Capture the cell that displays the provided text and extract its [X, Y] central coordinate. 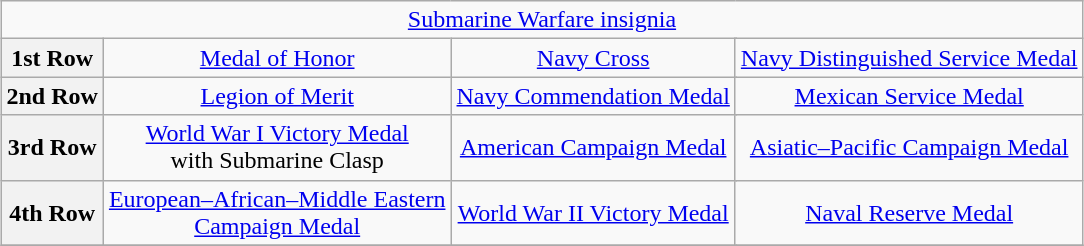
Medal of Honor [277, 58]
Mexican Service Medal [909, 96]
World War II Victory Medal [593, 212]
Navy Distinguished Service Medal [909, 58]
Legion of Merit [277, 96]
1st Row [52, 58]
Submarine Warfare insignia [542, 20]
Asiatic–Pacific Campaign Medal [909, 148]
Navy Commendation Medal [593, 96]
European–African–Middle Eastern Campaign Medal [277, 212]
4th Row [52, 212]
American Campaign Medal [593, 148]
Navy Cross [593, 58]
Naval Reserve Medal [909, 212]
3rd Row [52, 148]
2nd Row [52, 96]
World War I Victory Medal with Submarine Clasp [277, 148]
